Determine the (x, y) coordinate at the center of the cell enclosing the given text.  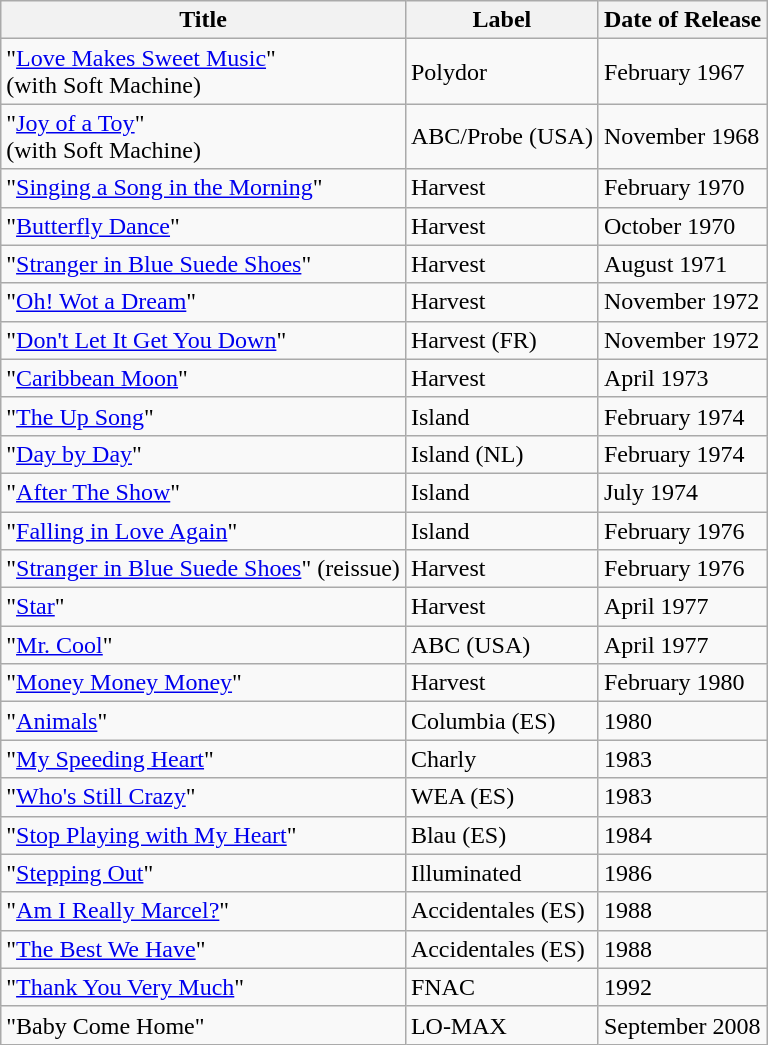
"The Best We Have" (204, 949)
"Oh! Wot a Dream" (204, 302)
WEA (ES) (502, 797)
"Day by Day" (204, 454)
"Don't Let It Get You Down" (204, 340)
"Butterfly Dance" (204, 226)
1992 (682, 987)
"Animals" (204, 721)
ABC (USA) (502, 645)
"Thank You Very Much" (204, 987)
August 1971 (682, 264)
"Joy of a Toy"(with Soft Machine) (204, 136)
"The Up Song" (204, 416)
October 1970 (682, 226)
Columbia (ES) (502, 721)
"Stranger in Blue Suede Shoes" (204, 264)
"Stranger in Blue Suede Shoes" (reissue) (204, 569)
ABC/Probe (USA) (502, 136)
"Star" (204, 607)
November 1968 (682, 136)
"Falling in Love Again" (204, 531)
1980 (682, 721)
"After The Show" (204, 492)
September 2008 (682, 1025)
"Stop Playing with My Heart" (204, 835)
"Money Money Money" (204, 683)
February 1967 (682, 72)
1986 (682, 873)
"Caribbean Moon" (204, 378)
February 1970 (682, 188)
"Baby Come Home" (204, 1025)
"My Speeding Heart" (204, 759)
"Stepping Out" (204, 873)
Polydor (502, 72)
July 1974 (682, 492)
"Love Makes Sweet Music"(with Soft Machine) (204, 72)
Harvest (FR) (502, 340)
Title (204, 20)
February 1980 (682, 683)
Island (NL) (502, 454)
Date of Release (682, 20)
1984 (682, 835)
Blau (ES) (502, 835)
LO-MAX (502, 1025)
Charly (502, 759)
Label (502, 20)
"Am I Really Marcel?" (204, 911)
"Who's Still Crazy" (204, 797)
"Mr. Cool" (204, 645)
"Singing a Song in the Morning" (204, 188)
Illuminated (502, 873)
FNAC (502, 987)
April 1973 (682, 378)
